Scan for the cell matching the given text and deliver its (x, y) coordinate at center. 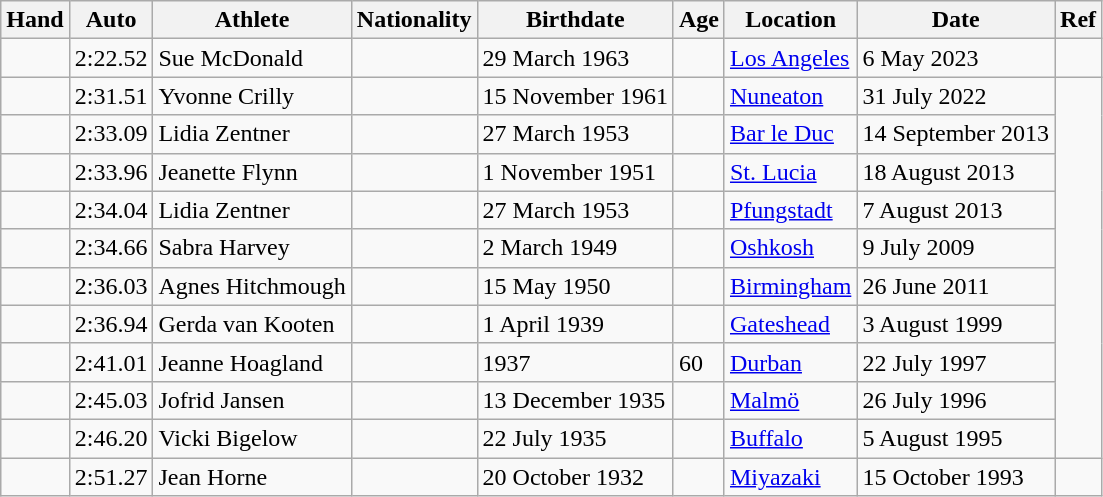
2:46.20 (111, 438)
Sue McDonald (252, 58)
20 October 1932 (575, 477)
2:45.03 (111, 400)
2:36.94 (111, 324)
6 May 2023 (956, 58)
2:31.51 (111, 96)
2:51.27 (111, 477)
29 March 1963 (575, 58)
3 August 1999 (956, 324)
Sabra Harvey (252, 248)
2 March 1949 (575, 248)
2:41.01 (111, 362)
Jeanne Hoagland (252, 362)
1 April 1939 (575, 324)
15 October 1993 (956, 477)
26 June 2011 (956, 286)
Gerda van Kooten (252, 324)
9 July 2009 (956, 248)
Birmingham (790, 286)
31 July 2022 (956, 96)
Jofrid Jansen (252, 400)
Age (698, 20)
Los Angeles (790, 58)
Miyazaki (790, 477)
2:33.09 (111, 134)
13 December 1935 (575, 400)
2:36.03 (111, 286)
Buffalo (790, 438)
Jeanette Flynn (252, 172)
2:34.04 (111, 210)
Location (790, 20)
2:34.66 (111, 248)
18 August 2013 (956, 172)
2:22.52 (111, 58)
Malmö (790, 400)
Vicki Bigelow (252, 438)
Athlete (252, 20)
Durban (790, 362)
22 July 1935 (575, 438)
7 August 2013 (956, 210)
Bar le Duc (790, 134)
Pfungstadt (790, 210)
Oshkosh (790, 248)
Gateshead (790, 324)
5 August 1995 (956, 438)
15 November 1961 (575, 96)
Birthdate (575, 20)
22 July 1997 (956, 362)
1 November 1951 (575, 172)
St. Lucia (790, 172)
Auto (111, 20)
Nuneaton (790, 96)
26 July 1996 (956, 400)
15 May 1950 (575, 286)
Agnes Hitchmough (252, 286)
Hand (35, 20)
1937 (575, 362)
Yvonne Crilly (252, 96)
Jean Horne (252, 477)
Ref (1078, 20)
Nationality (414, 20)
60 (698, 362)
Date (956, 20)
2:33.96 (111, 172)
14 September 2013 (956, 134)
